Capture the cell that displays the provided text and extract its [x, y] central coordinate. 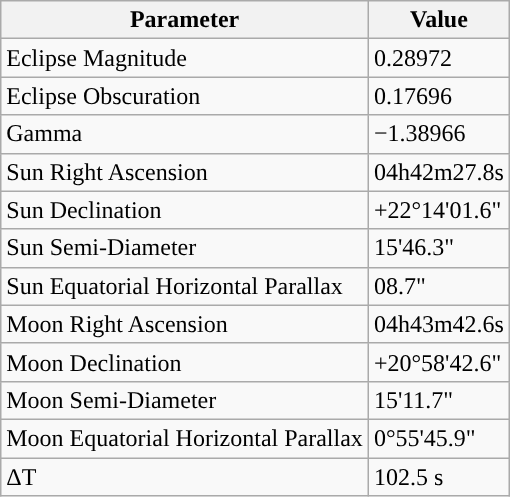
+20°58'42.6" [438, 362]
ΔT [185, 477]
Sun Right Ascension [185, 172]
0°55'45.9" [438, 438]
Sun Equatorial Horizontal Parallax [185, 286]
15'46.3" [438, 248]
Gamma [185, 134]
Sun Declination [185, 210]
15'11.7" [438, 400]
0.28972 [438, 58]
Moon Declination [185, 362]
Eclipse Obscuration [185, 96]
08.7" [438, 286]
Value [438, 20]
Moon Equatorial Horizontal Parallax [185, 438]
04h43m42.6s [438, 324]
Moon Semi-Diameter [185, 400]
Eclipse Magnitude [185, 58]
Sun Semi-Diameter [185, 248]
0.17696 [438, 96]
−1.38966 [438, 134]
102.5 s [438, 477]
+22°14'01.6" [438, 210]
Moon Right Ascension [185, 324]
04h42m27.8s [438, 172]
Parameter [185, 20]
